Provide the (x, y) coordinate of the cell's center where the given text is located.  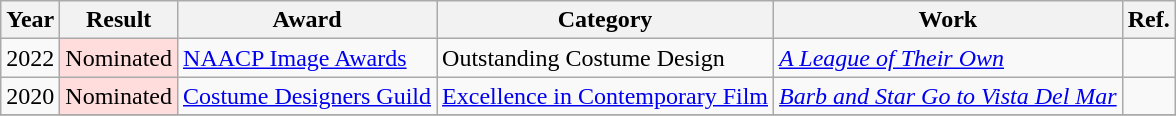
Ref. (1148, 20)
Costume Designers Guild (308, 96)
A League of Their Own (948, 58)
2020 (30, 96)
Category (606, 20)
Barb and Star Go to Vista Del Mar (948, 96)
Work (948, 20)
NAACP Image Awards (308, 58)
Outstanding Costume Design (606, 58)
Award (308, 20)
2022 (30, 58)
Result (119, 20)
Year (30, 20)
Excellence in Contemporary Film (606, 96)
